Identify which cell holds the provided text, then report its [X, Y] central coordinate. 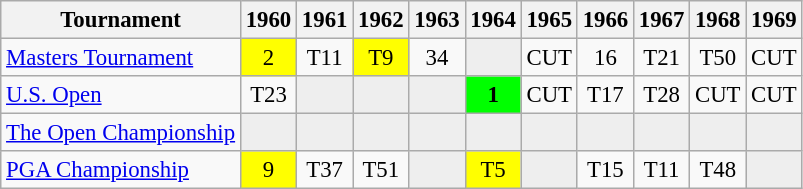
1968 [718, 20]
The Open Championship [121, 133]
T9 [381, 58]
U.S. Open [121, 95]
T48 [718, 170]
1 [493, 95]
T21 [661, 58]
9 [268, 170]
1963 [437, 20]
T50 [718, 58]
T37 [325, 170]
34 [437, 58]
Masters Tournament [121, 58]
Tournament [121, 20]
T15 [605, 170]
1961 [325, 20]
T23 [268, 95]
T17 [605, 95]
1969 [774, 20]
PGA Championship [121, 170]
1965 [549, 20]
2 [268, 58]
T28 [661, 95]
1960 [268, 20]
16 [605, 58]
T51 [381, 170]
T5 [493, 170]
1964 [493, 20]
1962 [381, 20]
1966 [605, 20]
1967 [661, 20]
